Identify which cell holds the provided text, then report its [x, y] central coordinate. 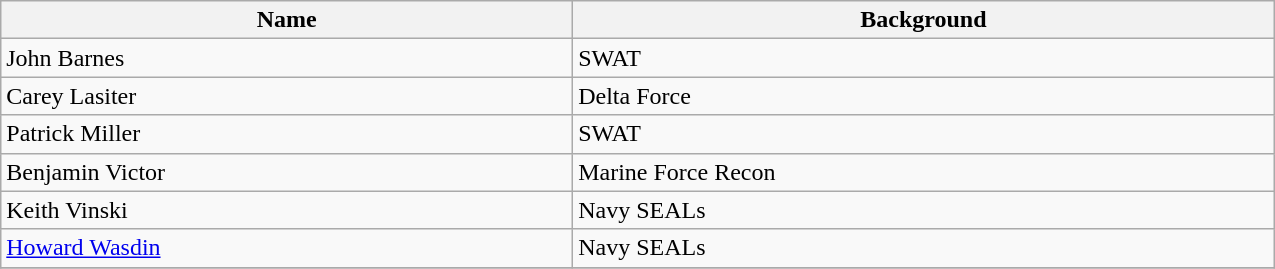
Patrick Miller [287, 134]
Marine Force Recon [924, 172]
Delta Force [924, 96]
John Barnes [287, 58]
Benjamin Victor [287, 172]
Background [924, 20]
Keith Vinski [287, 210]
Carey Lasiter [287, 96]
Name [287, 20]
Howard Wasdin [287, 248]
